Extract the (x, y) coordinate from the center of the cell holding the provided text.  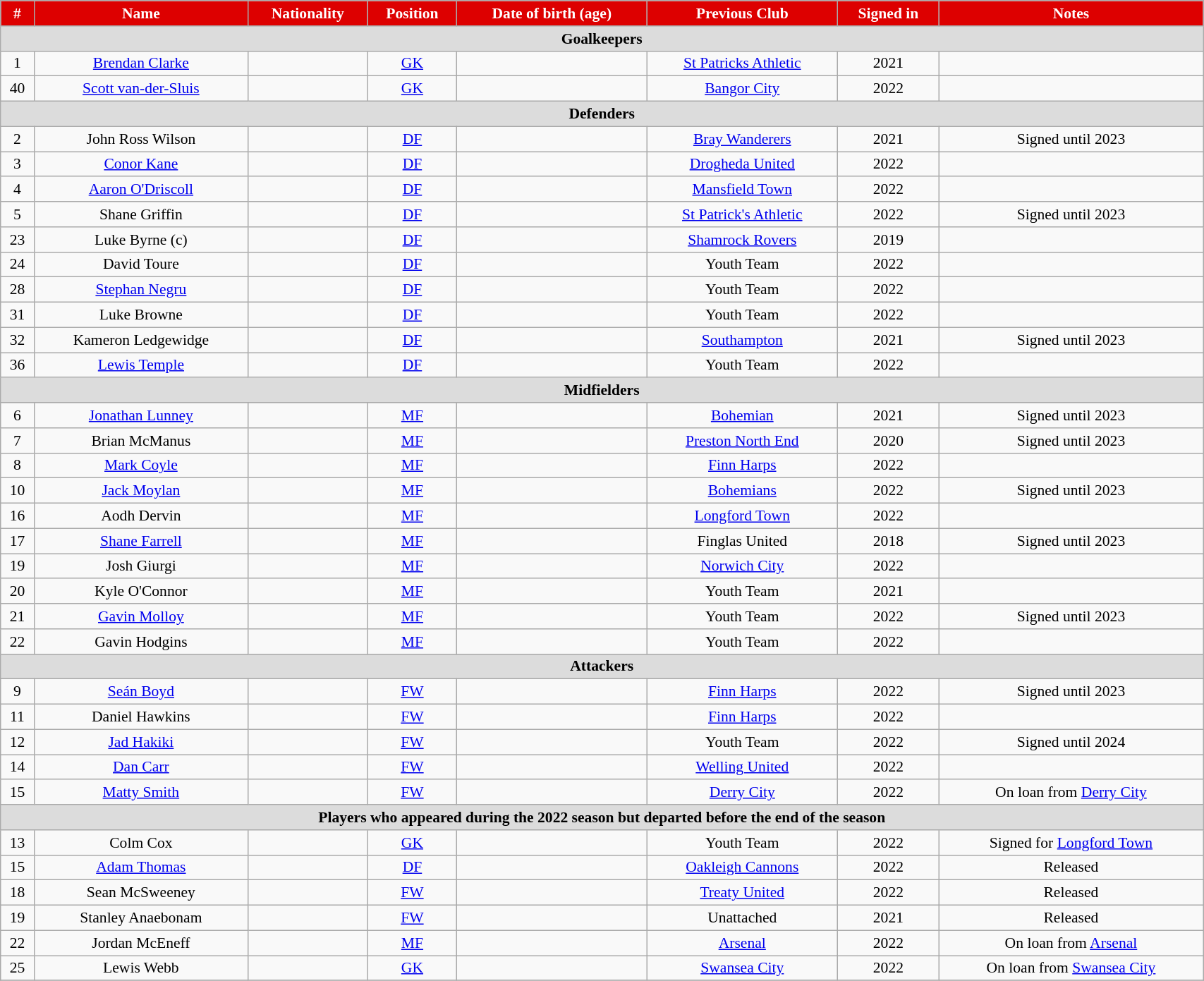
Luke Byrne (c) (141, 240)
Seán Boyd (141, 692)
Midfielders (602, 391)
8 (17, 465)
Longford Town (742, 516)
Notes (1071, 13)
Swansea City (742, 968)
32 (17, 340)
Stanley Anaebonam (141, 918)
Previous Club (742, 13)
16 (17, 516)
Jonathan Lunney (141, 415)
Jack Moylan (141, 491)
10 (17, 491)
Treaty United (742, 893)
Name (141, 13)
Bangor City (742, 89)
Oakleigh Cannons (742, 867)
Lewis Webb (141, 968)
Defenders (602, 114)
24 (17, 264)
On loan from Arsenal (1071, 943)
Lewis Temple (141, 365)
6 (17, 415)
On loan from Swansea City (1071, 968)
Attackers (602, 666)
Preston North End (742, 441)
1 (17, 63)
Shane Griffin (141, 214)
2 (17, 139)
# (17, 13)
Gavin Hodgins (141, 642)
Norwich City (742, 566)
18 (17, 893)
14 (17, 767)
Jad Hakiki (141, 742)
Players who appeared during the 2022 season but departed before the end of the season (602, 817)
Southampton (742, 340)
25 (17, 968)
Signed until 2024 (1071, 742)
Drogheda United (742, 164)
Josh Giurgi (141, 566)
On loan from Derry City (1071, 793)
Brendan Clarke (141, 63)
36 (17, 365)
Conor Kane (141, 164)
Shane Farrell (141, 541)
40 (17, 89)
2018 (889, 541)
11 (17, 717)
Kyle O'Connor (141, 592)
Welling United (742, 767)
Colm Cox (141, 843)
9 (17, 692)
Aodh Dervin (141, 516)
13 (17, 843)
Scott van-der-Sluis (141, 89)
Brian McManus (141, 441)
Stephan Negru (141, 290)
23 (17, 240)
Bohemian (742, 415)
12 (17, 742)
Gavin Molloy (141, 616)
Unattached (742, 918)
Finglas United (742, 541)
Bray Wanderers (742, 139)
31 (17, 315)
Shamrock Rovers (742, 240)
Daniel Hawkins (141, 717)
2019 (889, 240)
20 (17, 592)
John Ross Wilson (141, 139)
3 (17, 164)
Kameron Ledgewidge (141, 340)
Signed in (889, 13)
St Patrick's Athletic (742, 214)
Arsenal (742, 943)
4 (17, 190)
28 (17, 290)
Mansfield Town (742, 190)
Derry City (742, 793)
2020 (889, 441)
St Patricks Athletic (742, 63)
Nationality (308, 13)
David Toure (141, 264)
Luke Browne (141, 315)
Bohemians (742, 491)
17 (17, 541)
Aaron O'Driscoll (141, 190)
Sean McSweeney (141, 893)
21 (17, 616)
Dan Carr (141, 767)
Goalkeepers (602, 39)
Matty Smith (141, 793)
Position (412, 13)
7 (17, 441)
Date of birth (age) (552, 13)
Signed for Longford Town (1071, 843)
Mark Coyle (141, 465)
Adam Thomas (141, 867)
5 (17, 214)
Jordan McEneff (141, 943)
